Pinpoint the cell where the given text exists, returning its [x, y] midpoint coordinate. 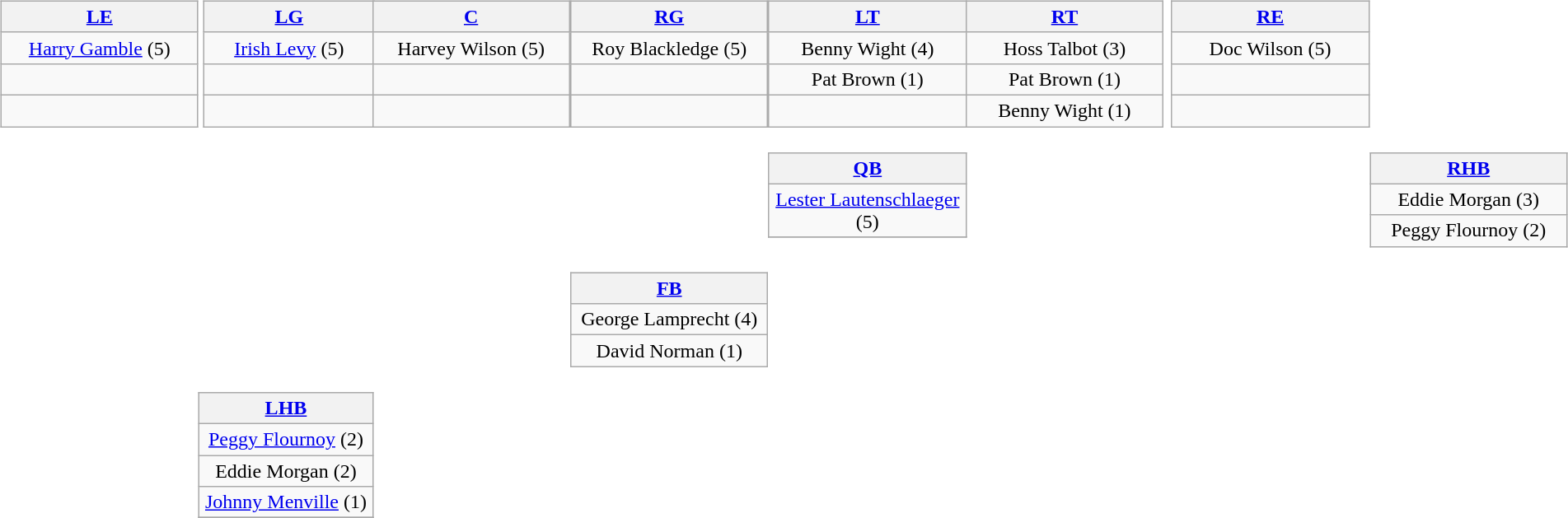
Eddie Morgan (2) [286, 470]
QB Lester Lautenschlaeger (5) [868, 189]
FB [669, 288]
RHB [1468, 168]
RHB Eddie Morgan (3) Peggy Flournoy (2) [1462, 189]
Irish Levy (5) [289, 48]
George Lamprecht (4) [669, 320]
RT [1065, 16]
Harry Gamble (5) [99, 48]
Harvey Wilson (5) [471, 48]
David Norman (1) [669, 351]
FB George Lamprecht (4) David Norman (1) [669, 308]
LHB [286, 408]
RG [669, 16]
LE [99, 16]
QB [867, 168]
Benny Wight (1) [1065, 110]
Lester Lautenschlaeger (5) [867, 211]
Doc Wilson (5) [1271, 48]
LT [867, 16]
Eddie Morgan (3) [1468, 199]
C [471, 16]
Benny Wight (4) [867, 48]
LG [289, 16]
Johnny Menville (1) [286, 502]
Roy Blackledge (5) [669, 48]
RE [1271, 16]
Hoss Talbot (3) [1065, 48]
